Provide the [X, Y] coordinate of the cell's center where the given text is located.  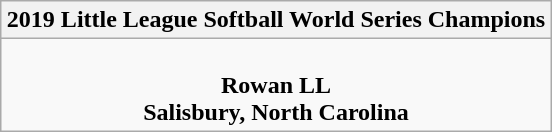
2019 Little League Softball World Series Champions [276, 20]
Rowan LLSalisbury, North Carolina [276, 85]
